Extract the [x, y] coordinate from the center of the cell holding the provided text.  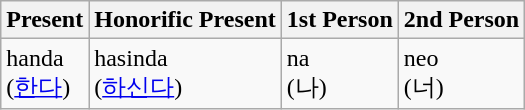
handa(한다) [45, 74]
neo(너) [461, 74]
hasinda(하신다) [186, 74]
Present [45, 20]
1st Person [340, 20]
2nd Person [461, 20]
na(나) [340, 74]
Honorific Present [186, 20]
